From the cell containing the given text, extract its center point as [x, y] coordinate. 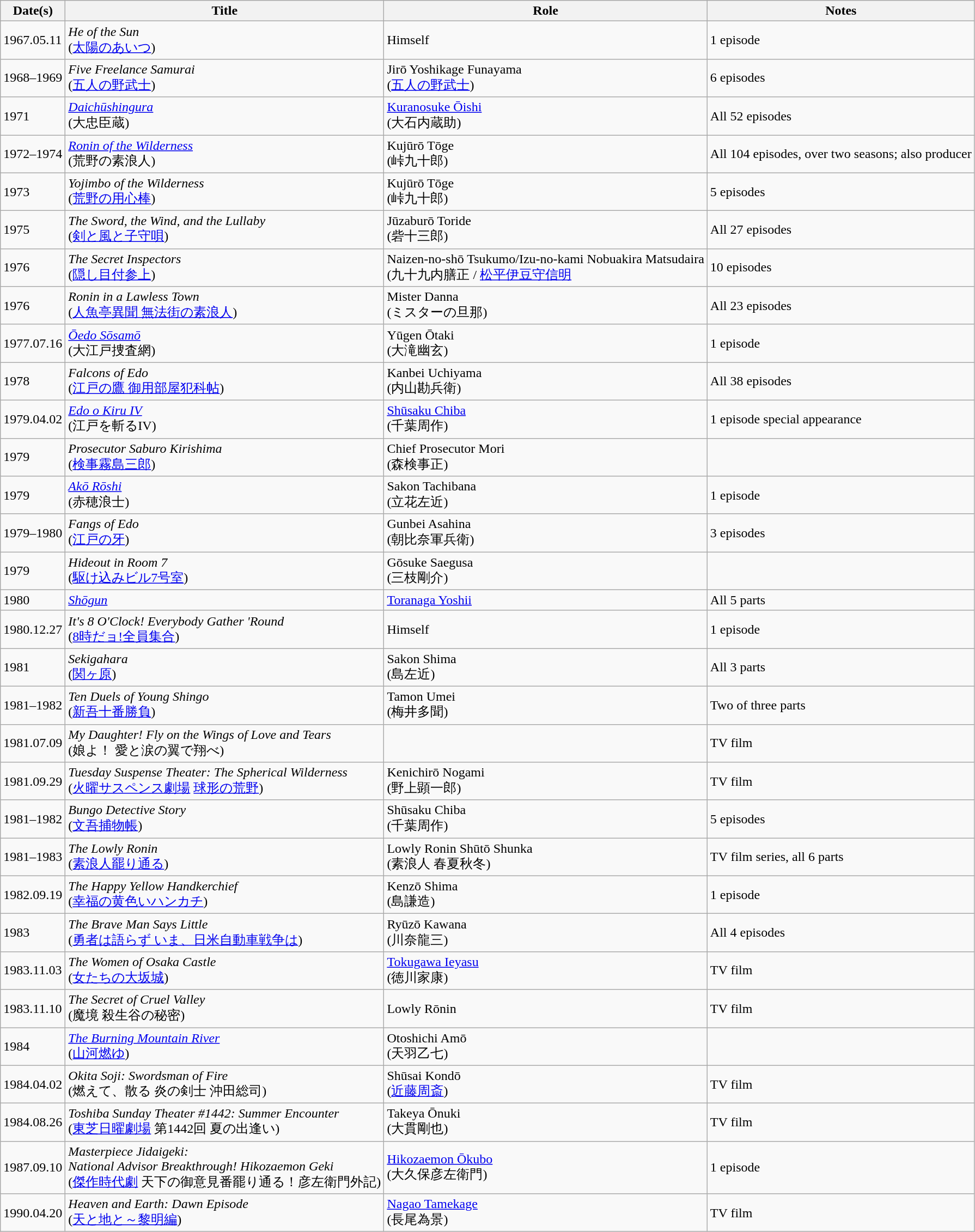
1967.05.11 [33, 40]
Sakon Tachibana (立花左近) [546, 495]
1978 [33, 381]
All 23 episodes [841, 306]
The Secret of Cruel Valley (魔境 殺生谷の秘密) [224, 1009]
Hideout in Room 7 (駆け込みビル7号室) [224, 571]
1980.12.27 [33, 629]
Notes [841, 11]
1981 [33, 667]
1979–1980 [33, 533]
1977.07.16 [33, 343]
1972–1974 [33, 154]
Ten Duels of Young Shingo (新吾十番勝負) [224, 705]
Falcons of Edo (江戸の鷹 御用部屋犯科帖) [224, 381]
1981.09.29 [33, 781]
Chief Prosecutor Mori (森検事正) [546, 457]
Nagao Tamekage (長尾為景) [546, 1213]
1981.07.09 [33, 743]
Gōsuke Saegusa (三枝剛介) [546, 571]
Five Freelance Samurai (五人の野武士) [224, 78]
1968–1969 [33, 78]
Ronin of the Wilderness (荒野の素浪人) [224, 154]
Bungo Detective Story (文吾捕物帳) [224, 819]
1979.04.02 [33, 419]
Shūsai Kondō (近藤周斎) [546, 1084]
Role [546, 11]
Yojimbo of the Wilderness (荒野の用心棒) [224, 192]
Yūgen Ōtaki (大滝幽玄) [546, 343]
The Lowly Ronin (素浪人罷り通る) [224, 857]
It's 8 O'Clock! Everybody Gather 'Round (8時だョ!全員集合) [224, 629]
Fangs of Edo (江戸の牙) [224, 533]
Lowly Ronin Shūtō Shunka (素浪人 春夏秋冬) [546, 857]
Toshiba Sunday Theater #1442: Summer Encounter (東芝日曜劇場 第1442回 夏の出逢い) [224, 1122]
The Burning Mountain River (山河燃ゆ) [224, 1047]
Jūzaburō Toride (砦十三郎) [546, 230]
Naizen-no-shō Tsukumo/Izu-no-kami Nobuakira Matsudaira (九十九内膳正 / 松平伊豆守信明 [546, 268]
Takeya Ōnuki (大貫剛也) [546, 1122]
1984.04.02 [33, 1084]
1984 [33, 1047]
1984.08.26 [33, 1122]
The Brave Man Says Little (勇者は語らず いま、日米自動車戦争は) [224, 933]
All 38 episodes [841, 381]
The Women of Osaka Castle (女たちの大坂城) [224, 970]
The Happy Yellow Handkerchief (幸福の黄色いハンカチ) [224, 895]
1975 [33, 230]
1981–1983 [33, 857]
1973 [33, 192]
Ōedo Sōsamō (大江戸捜査網) [224, 343]
1983 [33, 933]
1983.11.10 [33, 1009]
Otoshichi Amō (天羽乙七) [546, 1047]
My Daughter! Fly on the Wings of Love and Tears (娘よ！ 愛と涙の翼で翔べ) [224, 743]
1971 [33, 116]
The Secret Inspectors (隠し目付参上) [224, 268]
Gunbei Asahina (朝比奈軍兵衛) [546, 533]
All 52 episodes [841, 116]
All 27 episodes [841, 230]
Edo o Kiru IV (江戸を斬るIV) [224, 419]
Tokugawa Ieyasu (徳川家康) [546, 970]
1990.04.20 [33, 1213]
TV film series, all 6 parts [841, 857]
All 104 episodes, over two seasons; also producer [841, 154]
Two of three parts [841, 705]
All 3 parts [841, 667]
3 episodes [841, 533]
Masterpiece Jidaigeki:National Advisor Breakthrough! Hikozaemon Geki (傑作時代劇 天下の御意見番罷り通る！彦左衛門外記) [224, 1167]
Daichūshingura (大忠臣蔵) [224, 116]
Jirō Yoshikage Funayama (五人の野武士) [546, 78]
All 4 episodes [841, 933]
Tamon Umei (梅井多聞) [546, 705]
Mister Danna (ミスターの旦那) [546, 306]
Lowly Rōnin [546, 1009]
Kenzō Shima (島謙造) [546, 895]
Ronin in a Lawless Town (人魚亭異聞 無法街の素浪人) [224, 306]
Date(s) [33, 11]
Toranaga Yoshii [546, 600]
He of the Sun (太陽のあいつ) [224, 40]
Sekigahara (関ヶ原) [224, 667]
Kenichirō Nogami (野上顕一郎) [546, 781]
Title [224, 11]
Kuranosuke Ōishi (大石内蔵助) [546, 116]
Tuesday Suspense Theater: The Spherical Wilderness (火曜サスペンス劇場 球形の荒野) [224, 781]
Okita Soji: Swordsman of Fire (燃えて、散る 炎の剣士 沖田総司) [224, 1084]
Heaven and Earth: Dawn Episode (天と地と～黎明編) [224, 1213]
Sakon Shima (島左近) [546, 667]
Prosecutor Saburo Kirishima (検事霧島三郎) [224, 457]
1982.09.19 [33, 895]
1987.09.10 [33, 1167]
All 5 parts [841, 600]
Hikozaemon Ōkubo (大久保彦左衛門) [546, 1167]
Kanbei Uchiyama (内山勘兵衛) [546, 381]
1983.11.03 [33, 970]
Ryūzō Kawana (川奈龍三) [546, 933]
The Sword, the Wind, and the Lullaby (剣と風と子守唄) [224, 230]
10 episodes [841, 268]
1980 [33, 600]
6 episodes [841, 78]
Shōgun [224, 600]
1 episode special appearance [841, 419]
Akō Rōshi (赤穂浪士) [224, 495]
